Search for the cell housing the specified text and yield its [x, y] center coordinate. 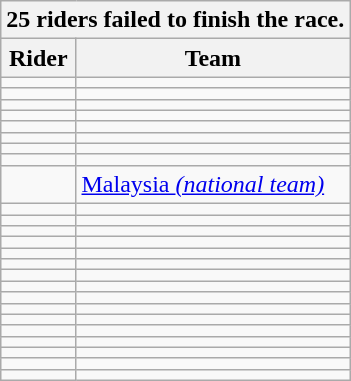
25 riders failed to finish the race. [176, 20]
Rider [38, 58]
Malaysia (national team) [213, 184]
Team [213, 58]
